Capture the cell that displays the provided text and extract its (x, y) central coordinate. 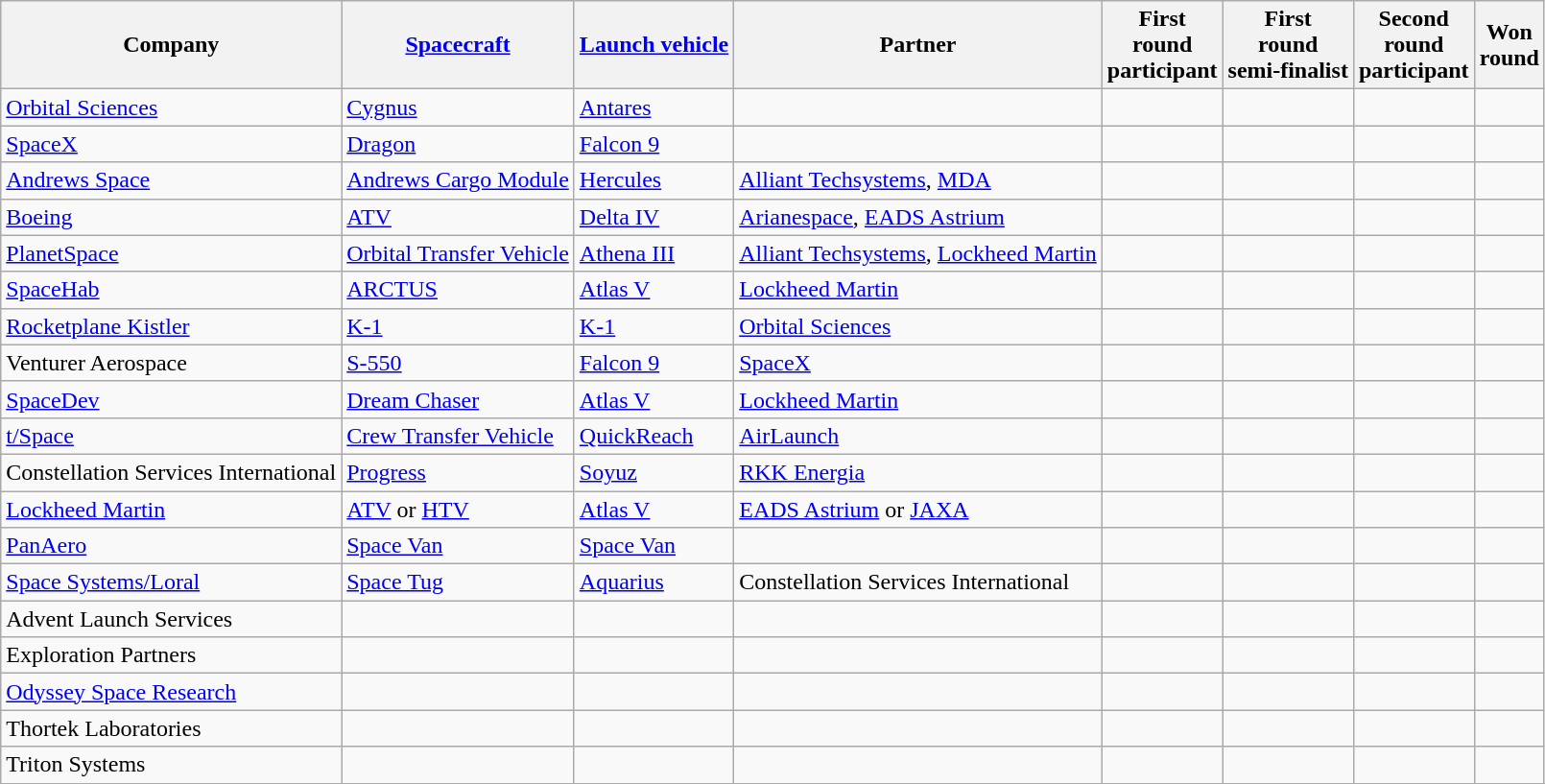
Hercules (654, 180)
AirLaunch (918, 436)
Triton Systems (171, 765)
Launch vehicle (654, 45)
Space Systems/Loral (171, 582)
Space Tug (459, 582)
Rocketplane Kistler (171, 326)
PanAero (171, 546)
ATV or HTV (459, 510)
Cygnus (459, 107)
Spacecraft (459, 45)
SpaceDev (171, 399)
Aquarius (654, 582)
Orbital Transfer Vehicle (459, 253)
Company (171, 45)
Partner (918, 45)
Delta IV (654, 217)
Andrews Space (171, 180)
QuickReach (654, 436)
Antares (654, 107)
Arianespace, EADS Astrium (918, 217)
Andrews Cargo Module (459, 180)
Boeing (171, 217)
Crew Transfer Vehicle (459, 436)
Progress (459, 472)
ARCTUS (459, 290)
RKK Energia (918, 472)
Athena III (654, 253)
ATV (459, 217)
Alliant Techsystems, Lockheed Martin (918, 253)
Alliant Techsystems, MDA (918, 180)
SpaceHab (171, 290)
Dream Chaser (459, 399)
Firstroundsemi-finalist (1288, 45)
Secondroundparticipant (1414, 45)
S-550 (459, 363)
Soyuz (654, 472)
Dragon (459, 144)
EADS Astrium or JAXA (918, 510)
t/Space (171, 436)
Wonround (1509, 45)
Thortek Laboratories (171, 728)
Exploration Partners (171, 655)
PlanetSpace (171, 253)
Venturer Aerospace (171, 363)
Odyssey Space Research (171, 692)
Firstroundparticipant (1162, 45)
Advent Launch Services (171, 619)
